Locate the cell with the specified text and output its (X, Y) center coordinate. 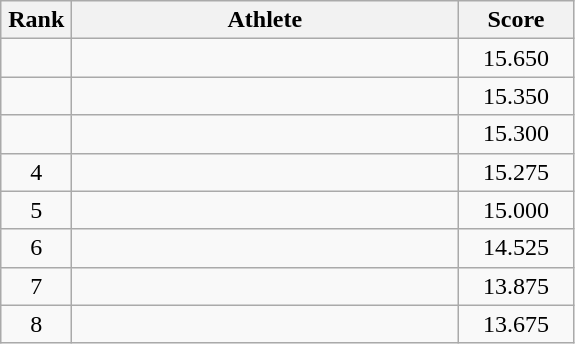
6 (36, 248)
4 (36, 172)
Score (516, 20)
13.875 (516, 286)
15.000 (516, 210)
15.300 (516, 134)
5 (36, 210)
8 (36, 324)
7 (36, 286)
15.350 (516, 96)
13.675 (516, 324)
Rank (36, 20)
15.275 (516, 172)
14.525 (516, 248)
15.650 (516, 58)
Athlete (265, 20)
